Extract the [X, Y] coordinate from the center of the cell holding the provided text.  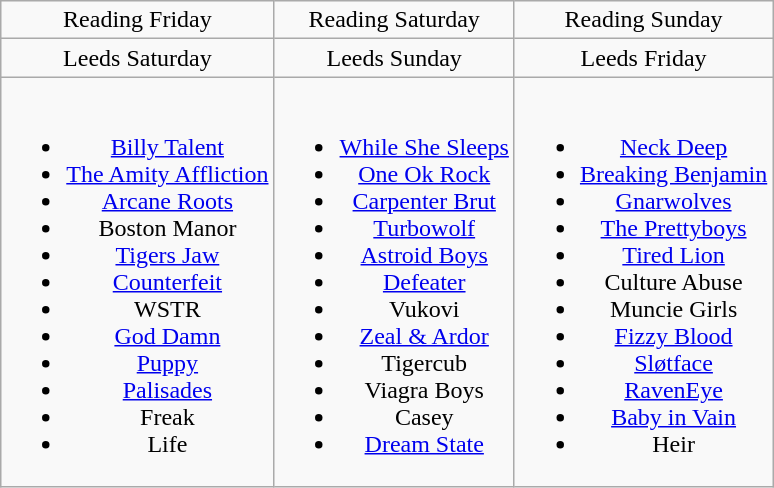
Reading Friday [138, 20]
Leeds Saturday [138, 58]
While She SleepsOne Ok RockCarpenter BrutTurbowolfAstroid BoysDefeaterVukoviZeal & ArdorTigercubViagra BoysCaseyDream State [394, 282]
Billy TalentThe Amity AfflictionArcane RootsBoston ManorTigers JawCounterfeitWSTRGod DamnPuppyPalisadesFreakLife [138, 282]
Neck DeepBreaking BenjaminGnarwolvesThe PrettyboysTired LionCulture AbuseMuncie GirlsFizzy BloodSløtfaceRavenEyeBaby in VainHeir [643, 282]
Reading Saturday [394, 20]
Leeds Friday [643, 58]
Leeds Sunday [394, 58]
Reading Sunday [643, 20]
